Capture the cell that displays the provided text and extract its [x, y] central coordinate. 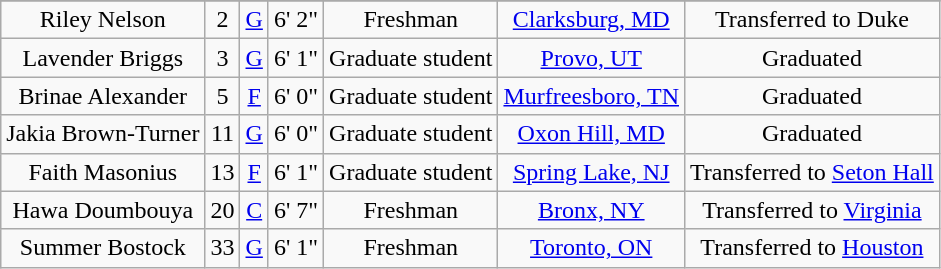
Transferred to Virginia [812, 210]
Riley Nelson [103, 20]
6' 7" [296, 210]
Hawa Doumbouya [103, 210]
Oxon Hill, MD [592, 134]
Clarksburg, MD [592, 20]
Faith Masonius [103, 172]
Bronx, NY [592, 210]
Brinae Alexander [103, 96]
2 [222, 20]
20 [222, 210]
6' 2" [296, 20]
Transferred to Duke [812, 20]
3 [222, 58]
Transferred to Seton Hall [812, 172]
11 [222, 134]
Toronto, ON [592, 248]
C [254, 210]
Murfreesboro, TN [592, 96]
Summer Bostock [103, 248]
33 [222, 248]
Lavender Briggs [103, 58]
Transferred to Houston [812, 248]
13 [222, 172]
Provo, UT [592, 58]
Jakia Brown-Turner [103, 134]
Spring Lake, NJ [592, 172]
5 [222, 96]
